Return the [x, y] coordinate for the center point of the cell that contains the specified text.  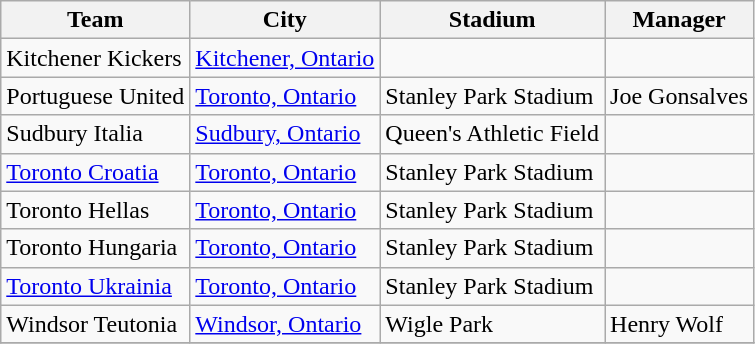
Henry Wolf [680, 324]
Toronto Croatia [96, 172]
City [285, 20]
Toronto Hungaria [96, 248]
Sudbury Italia [96, 134]
Manager [680, 20]
Toronto Ukrainia [96, 286]
Wigle Park [492, 324]
Windsor, Ontario [285, 324]
Joe Gonsalves [680, 96]
Portuguese United [96, 96]
Sudbury, Ontario [285, 134]
Kitchener Kickers [96, 58]
Team [96, 20]
Queen's Athletic Field [492, 134]
Windsor Teutonia [96, 324]
Kitchener, Ontario [285, 58]
Stadium [492, 20]
Toronto Hellas [96, 210]
